Find where the given text appears and provide that cell's center as (X, Y) coordinate. 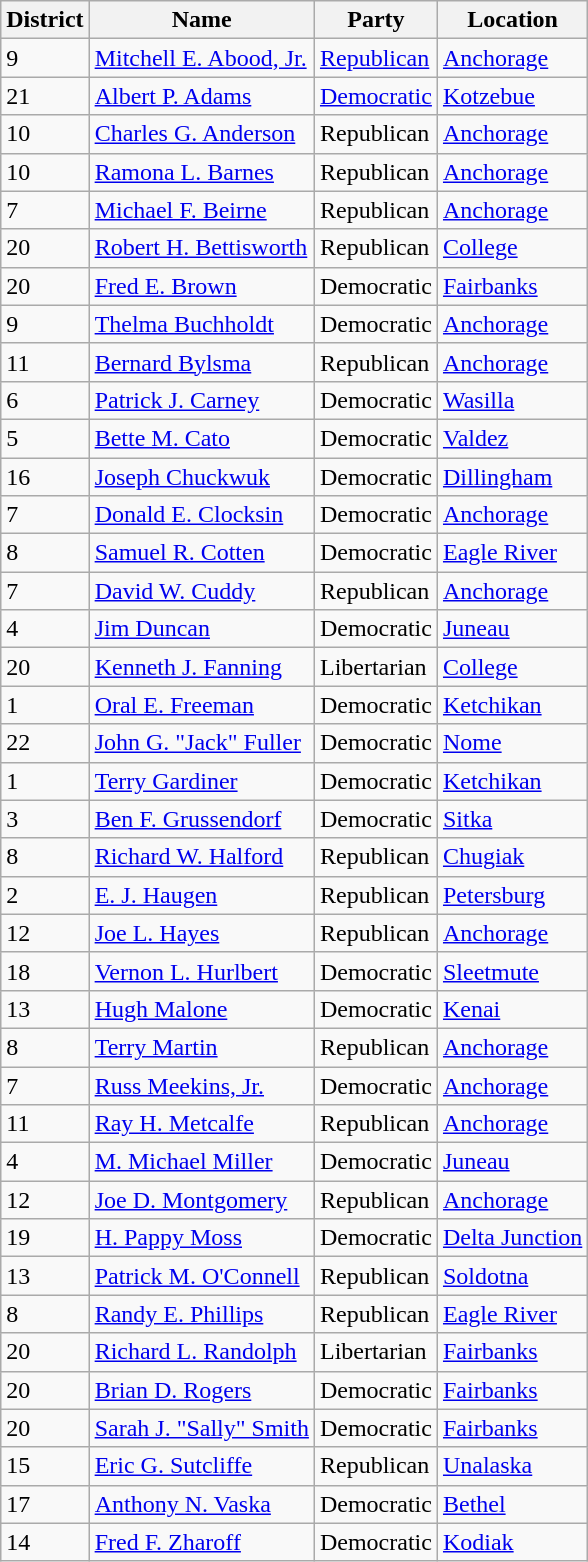
Richard W. Halford (202, 857)
Anthony N. Vaska (202, 1504)
Joe L. Hayes (202, 933)
Bethel (512, 1504)
Party (376, 20)
Vernon L. Hurlbert (202, 971)
Fred E. Brown (202, 286)
Randy E. Phillips (202, 1314)
Name (202, 20)
Terry Gardiner (202, 781)
Joe D. Montgomery (202, 1200)
Eric G. Sutcliffe (202, 1466)
Petersburg (512, 895)
Michael F. Beirne (202, 210)
19 (45, 1238)
Russ Meekins, Jr. (202, 1085)
17 (45, 1504)
Sarah J. "Sally" Smith (202, 1428)
Nome (512, 743)
M. Michael Miller (202, 1162)
Mitchell E. Abood, Jr. (202, 58)
Delta Junction (512, 1238)
Kotzebue (512, 96)
16 (45, 477)
Bernard Bylsma (202, 362)
21 (45, 96)
6 (45, 400)
District (45, 20)
Robert H. Bettisworth (202, 248)
Sitka (512, 819)
Unalaska (512, 1466)
Dillingham (512, 477)
E. J. Haugen (202, 895)
Sleetmute (512, 971)
Ray H. Metcalfe (202, 1124)
2 (45, 895)
Charles G. Anderson (202, 134)
Terry Martin (202, 1047)
Fred F. Zharoff (202, 1542)
Soldotna (512, 1276)
Location (512, 20)
Joseph Chuckwuk (202, 477)
Oral E. Freeman (202, 705)
Donald E. Clocksin (202, 515)
5 (45, 438)
Kodiak (512, 1542)
Hugh Malone (202, 1009)
Brian D. Rogers (202, 1390)
Thelma Buchholdt (202, 324)
Kenneth J. Fanning (202, 667)
Valdez (512, 438)
Ben F. Grussendorf (202, 819)
H. Pappy Moss (202, 1238)
Ramona L. Barnes (202, 172)
Richard L. Randolph (202, 1352)
22 (45, 743)
Jim Duncan (202, 629)
Chugiak (512, 857)
Wasilla (512, 400)
15 (45, 1466)
Kenai (512, 1009)
Albert P. Adams (202, 96)
Samuel R. Cotten (202, 553)
3 (45, 819)
Patrick M. O'Connell (202, 1276)
18 (45, 971)
David W. Cuddy (202, 591)
Bette M. Cato (202, 438)
Patrick J. Carney (202, 400)
14 (45, 1542)
John G. "Jack" Fuller (202, 743)
